From the cell containing the given text, extract its center point as (X, Y) coordinate. 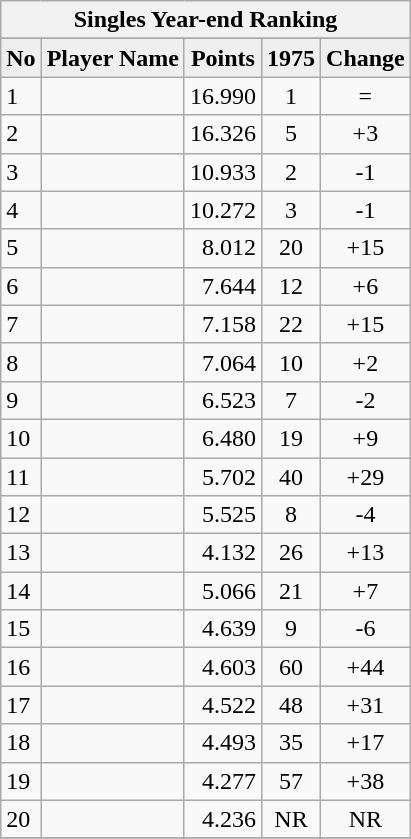
-2 (366, 400)
-4 (366, 515)
= (366, 96)
16 (21, 667)
6 (21, 286)
+13 (366, 553)
57 (290, 781)
+2 (366, 362)
+6 (366, 286)
10.933 (222, 172)
13 (21, 553)
6.523 (222, 400)
4.639 (222, 629)
16.990 (222, 96)
4.522 (222, 705)
8.012 (222, 248)
14 (21, 591)
40 (290, 477)
+17 (366, 743)
60 (290, 667)
+44 (366, 667)
+38 (366, 781)
No (21, 58)
4.603 (222, 667)
26 (290, 553)
48 (290, 705)
16.326 (222, 134)
10.272 (222, 210)
Change (366, 58)
22 (290, 324)
6.480 (222, 438)
7.644 (222, 286)
15 (21, 629)
+29 (366, 477)
Singles Year-end Ranking (206, 20)
4.493 (222, 743)
+3 (366, 134)
17 (21, 705)
11 (21, 477)
7.064 (222, 362)
-6 (366, 629)
4.132 (222, 553)
+9 (366, 438)
5.702 (222, 477)
4.277 (222, 781)
+31 (366, 705)
7.158 (222, 324)
5.525 (222, 515)
18 (21, 743)
4.236 (222, 819)
35 (290, 743)
5.066 (222, 591)
21 (290, 591)
Points (222, 58)
+7 (366, 591)
4 (21, 210)
1975 (290, 58)
Player Name (112, 58)
